Search for the cell housing the specified text and yield its [X, Y] center coordinate. 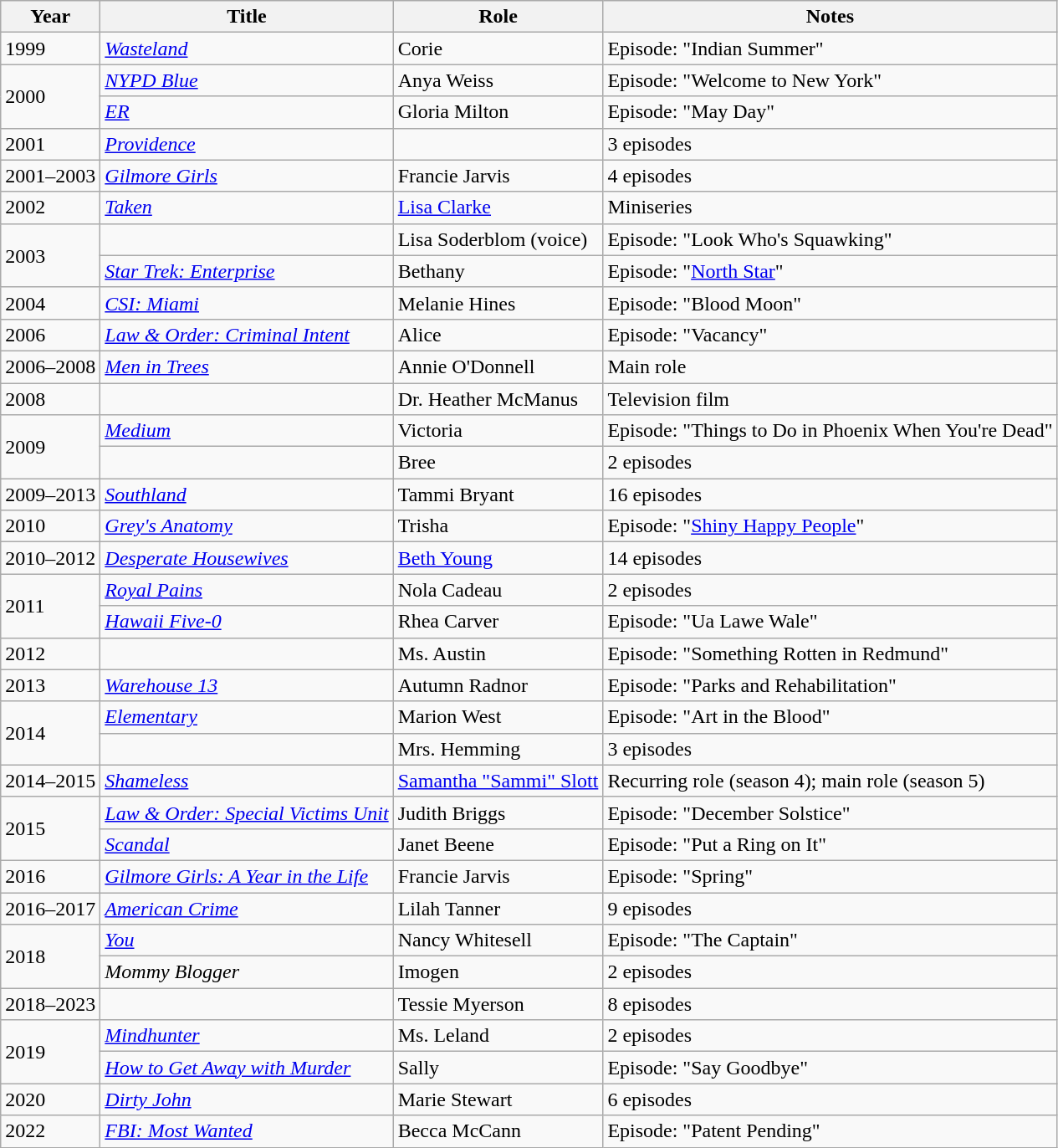
Episode: "Put a Ring on It" [830, 844]
2010–2012 [50, 558]
Bree [498, 463]
Gilmore Girls [247, 176]
Law & Order: Criminal Intent [247, 335]
Melanie Hines [498, 303]
Annie O'Donnell [498, 366]
Episode: "May Day" [830, 112]
8 episodes [830, 1004]
Episode: "Look Who's Squawking" [830, 239]
Episode: "Say Goodbye" [830, 1068]
Imogen [498, 972]
2022 [50, 1131]
Lisa Clarke [498, 208]
Trisha [498, 526]
Wasteland [247, 49]
Mommy Blogger [247, 972]
Episode: "Vacancy" [830, 335]
Anya Weiss [498, 80]
2009 [50, 447]
Miniseries [830, 208]
CSI: Miami [247, 303]
American Crime [247, 908]
Episode: "Something Rotten in Redmund" [830, 653]
Dr. Heather McManus [498, 399]
Grey's Anatomy [247, 526]
Nola Cadeau [498, 590]
Year [50, 17]
You [247, 940]
2016 [50, 876]
Episode: "Shiny Happy People" [830, 526]
FBI: Most Wanted [247, 1131]
Mrs. Hemming [498, 749]
16 episodes [830, 495]
2004 [50, 303]
ER [247, 112]
Tammi Bryant [498, 495]
Gloria Milton [498, 112]
Tessie Myerson [498, 1004]
Hawaii Five-0 [247, 622]
Rhea Carver [498, 622]
2012 [50, 653]
9 episodes [830, 908]
Episode: "The Captain" [830, 940]
Episode: "Spring" [830, 876]
2019 [50, 1052]
How to Get Away with Murder [247, 1068]
2014–2015 [50, 781]
2014 [50, 733]
Corie [498, 49]
Episode: "North Star" [830, 271]
Marie Stewart [498, 1099]
Episode: "Things to Do in Phoenix When You're Dead" [830, 431]
2020 [50, 1099]
Lilah Tanner [498, 908]
Judith Briggs [498, 812]
Ms. Leland [498, 1036]
Marion West [498, 717]
Recurring role (season 4); main role (season 5) [830, 781]
Episode: "Art in the Blood" [830, 717]
NYPD Blue [247, 80]
2011 [50, 606]
Providence [247, 144]
Episode: "Welcome to New York" [830, 80]
2003 [50, 255]
2016–2017 [50, 908]
2010 [50, 526]
Men in Trees [247, 366]
Mindhunter [247, 1036]
Becca McCann [498, 1131]
Nancy Whitesell [498, 940]
2001 [50, 144]
Beth Young [498, 558]
2009–2013 [50, 495]
2000 [50, 96]
Scandal [247, 844]
Episode: "Blood Moon" [830, 303]
Title [247, 17]
Episode: "December Solstice" [830, 812]
Episode: "Ua Lawe Wale" [830, 622]
Lisa Soderblom (voice) [498, 239]
2001–2003 [50, 176]
2013 [50, 685]
2018–2023 [50, 1004]
Law & Order: Special Victims Unit [247, 812]
Medium [247, 431]
Role [498, 17]
4 episodes [830, 176]
Episode: "Patent Pending" [830, 1131]
Warehouse 13 [247, 685]
6 episodes [830, 1099]
Southland [247, 495]
Television film [830, 399]
2015 [50, 828]
Notes [830, 17]
2008 [50, 399]
Royal Pains [247, 590]
2018 [50, 956]
Dirty John [247, 1099]
Samantha "Sammi" Slott [498, 781]
Star Trek: Enterprise [247, 271]
Main role [830, 366]
Ms. Austin [498, 653]
Taken [247, 208]
Episode: "Indian Summer" [830, 49]
14 episodes [830, 558]
1999 [50, 49]
2002 [50, 208]
Janet Beene [498, 844]
Elementary [247, 717]
Sally [498, 1068]
2006–2008 [50, 366]
2006 [50, 335]
Shameless [247, 781]
Desperate Housewives [247, 558]
Autumn Radnor [498, 685]
Bethany [498, 271]
Gilmore Girls: A Year in the Life [247, 876]
Victoria [498, 431]
Episode: "Parks and Rehabilitation" [830, 685]
Alice [498, 335]
